Find where the given text appears and provide that cell's center as [x, y] coordinate. 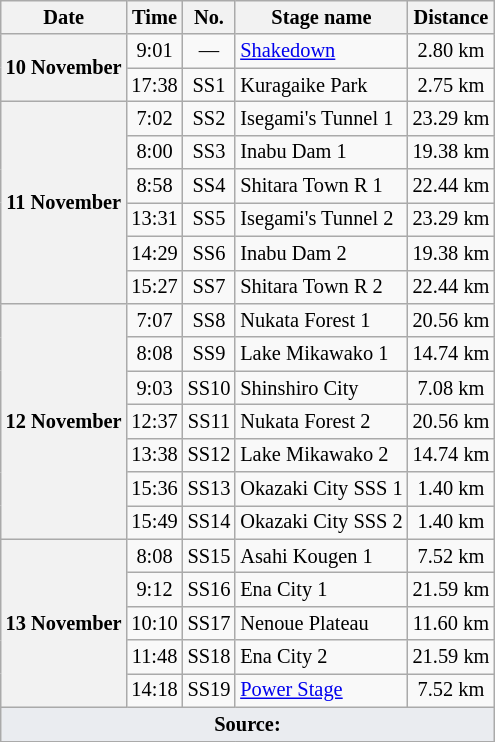
— [210, 51]
Shinshiro City [321, 388]
11.60 km [452, 623]
Shitara Town R 2 [321, 287]
SS3 [210, 152]
SS6 [210, 253]
Isegami's Tunnel 2 [321, 219]
12 November [64, 421]
15:27 [154, 287]
Nenoue Plateau [321, 623]
SS2 [210, 118]
13:31 [154, 219]
8:00 [154, 152]
SS7 [210, 287]
SS5 [210, 219]
Shitara Town R 1 [321, 186]
SS12 [210, 455]
Distance [452, 17]
Power Stage [321, 690]
15:49 [154, 522]
SS8 [210, 320]
Ena City 1 [321, 589]
Shakedown [321, 51]
17:38 [154, 85]
Stage name [321, 17]
Lake Mikawako 2 [321, 455]
Inabu Dam 2 [321, 253]
Inabu Dam 1 [321, 152]
12:37 [154, 421]
Ena City 2 [321, 657]
14:29 [154, 253]
9:03 [154, 388]
Lake Mikawako 1 [321, 354]
Source: [248, 724]
10:10 [154, 623]
Nukata Forest 2 [321, 421]
SS9 [210, 354]
SS10 [210, 388]
Okazaki City SSS 1 [321, 489]
11 November [64, 202]
15:36 [154, 489]
9:12 [154, 589]
Nukata Forest 1 [321, 320]
SS17 [210, 623]
Time [154, 17]
9:01 [154, 51]
SS14 [210, 522]
SS16 [210, 589]
SS15 [210, 556]
2.80 km [452, 51]
7:02 [154, 118]
Kuragaike Park [321, 85]
Okazaki City SSS 2 [321, 522]
SS18 [210, 657]
Asahi Kougen 1 [321, 556]
SS4 [210, 186]
No. [210, 17]
Isegami's Tunnel 1 [321, 118]
SS19 [210, 690]
11:48 [154, 657]
10 November [64, 68]
8:58 [154, 186]
13:38 [154, 455]
14:18 [154, 690]
7:07 [154, 320]
SS1 [210, 85]
Date [64, 17]
SS13 [210, 489]
13 November [64, 623]
7.08 km [452, 388]
SS11 [210, 421]
2.75 km [452, 85]
